Provide the (X, Y) coordinate of the cell's center where the given text is located.  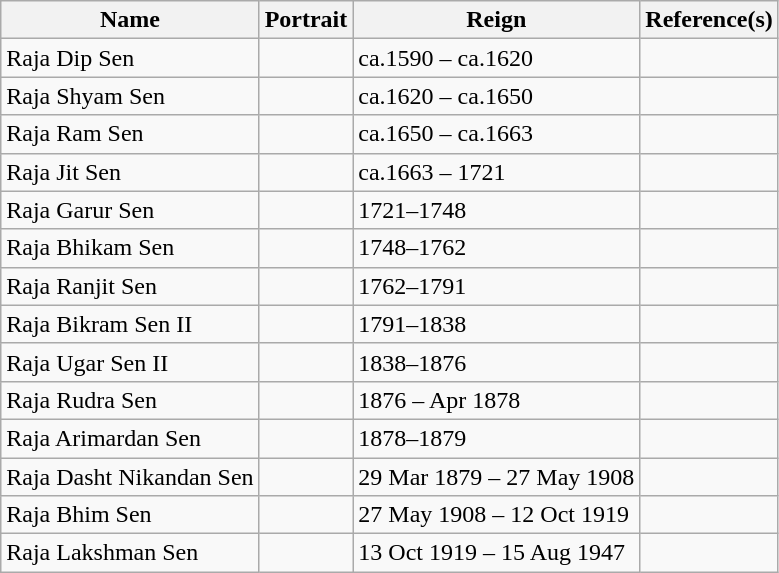
1838–1876 (496, 362)
Raja Shyam Sen (130, 96)
Raja Jit Sen (130, 172)
Reference(s) (710, 20)
ca.1663 – 1721 (496, 172)
Raja Garur Sen (130, 210)
Reign (496, 20)
Name (130, 20)
1876 – Apr 1878 (496, 400)
Raja Arimardan Sen (130, 438)
Raja Dasht Nikandan Sen (130, 477)
1748–1762 (496, 248)
ca.1590 – ca.1620 (496, 58)
1762–1791 (496, 286)
27 May 1908 – 12 Oct 1919 (496, 515)
Raja Ranjit Sen (130, 286)
ca.1620 – ca.1650 (496, 96)
Raja Ugar Sen II (130, 362)
Raja Lakshman Sen (130, 553)
Raja Dip Sen (130, 58)
Raja Rudra Sen (130, 400)
1878–1879 (496, 438)
13 Oct 1919 – 15 Aug 1947 (496, 553)
ca.1650 – ca.1663 (496, 134)
1721–1748 (496, 210)
Raja Bhikam Sen (130, 248)
Raja Bhim Sen (130, 515)
29 Mar 1879 – 27 May 1908 (496, 477)
Raja Bikram Sen II (130, 324)
1791–1838 (496, 324)
Raja Ram Sen (130, 134)
Portrait (306, 20)
